Provide the [x, y] coordinate of the cell's center where the given text is located.  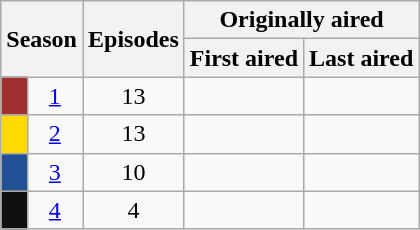
Episodes [133, 39]
10 [133, 172]
Season [42, 39]
Originally aired [302, 20]
Last aired [362, 58]
First aired [244, 58]
2 [54, 134]
1 [54, 96]
3 [54, 172]
